Locate the cell with the specified text and output its (X, Y) center coordinate. 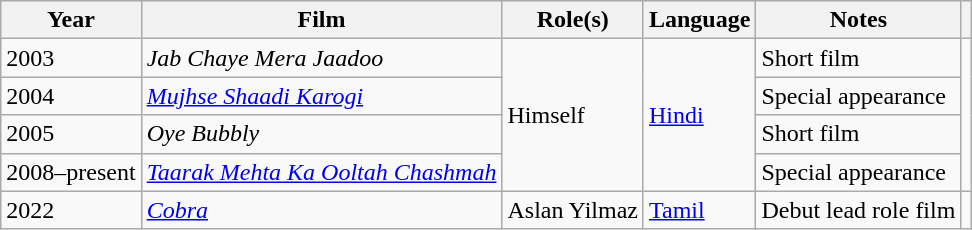
Debut lead role film (858, 210)
Year (71, 20)
Tamil (699, 210)
Jab Chaye Mera Jaadoo (322, 58)
2005 (71, 134)
2003 (71, 58)
Mujhse Shaadi Karogi (322, 96)
Hindi (699, 115)
Taarak Mehta Ka Ooltah Chashmah (322, 172)
Oye Bubbly (322, 134)
Film (322, 20)
2008–present (71, 172)
Aslan Yilmaz (572, 210)
Role(s) (572, 20)
2022 (71, 210)
Cobra (322, 210)
Notes (858, 20)
Himself (572, 115)
Language (699, 20)
2004 (71, 96)
